Detect which cell encompasses the target text, then output its (x, y) center coordinate. 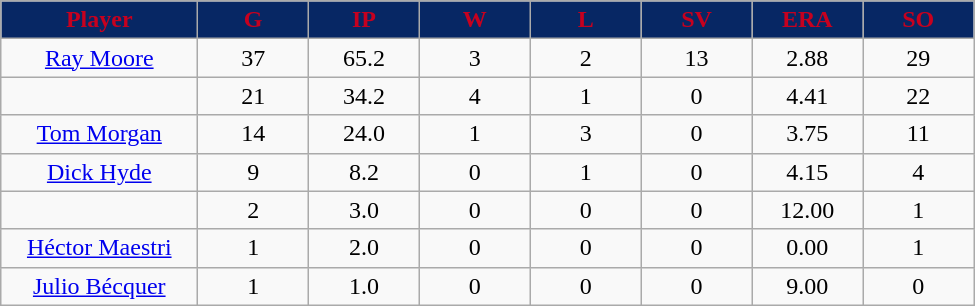
21 (254, 96)
65.2 (364, 58)
Julio Bécquer (100, 286)
34.2 (364, 96)
4.41 (808, 96)
Tom Morgan (100, 134)
G (254, 20)
1.0 (364, 286)
37 (254, 58)
12.00 (808, 210)
2.88 (808, 58)
3.0 (364, 210)
IP (364, 20)
9 (254, 172)
3.75 (808, 134)
SO (918, 20)
0.00 (808, 248)
Ray Moore (100, 58)
14 (254, 134)
11 (918, 134)
Player (100, 20)
24.0 (364, 134)
2.0 (364, 248)
L (586, 20)
8.2 (364, 172)
W (474, 20)
4.15 (808, 172)
13 (696, 58)
ERA (808, 20)
SV (696, 20)
Héctor Maestri (100, 248)
29 (918, 58)
9.00 (808, 286)
22 (918, 96)
Dick Hyde (100, 172)
